Identify which cell holds the provided text, then report its [X, Y] central coordinate. 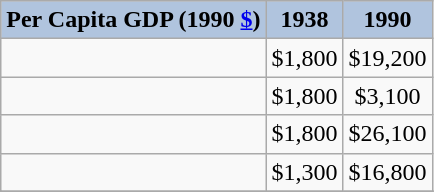
1938 [304, 20]
$16,800 [388, 172]
$19,200 [388, 58]
$3,100 [388, 96]
1990 [388, 20]
Per Capita GDP (1990 $) [134, 20]
$1,300 [304, 172]
$26,100 [388, 134]
